Search for the cell housing the specified text and yield its (x, y) center coordinate. 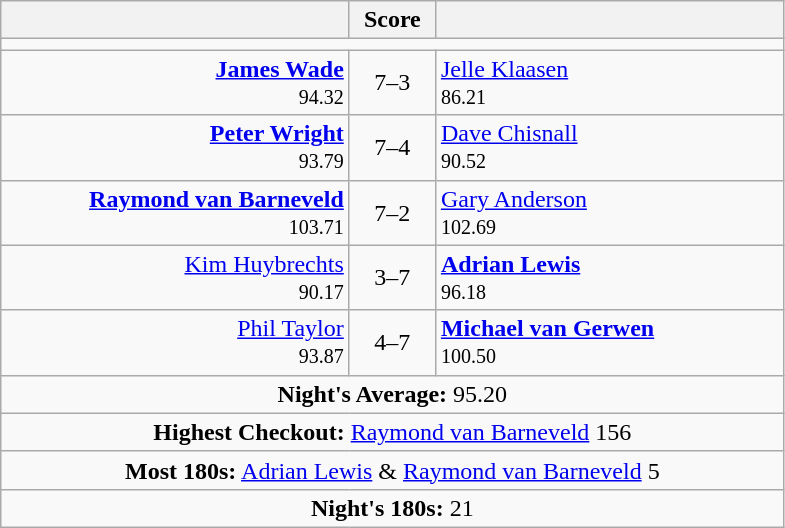
Adrian Lewis 96.18 (610, 278)
Score (392, 20)
Peter Wright 93.79 (176, 148)
Kim Huybrechts 90.17 (176, 278)
7–3 (392, 82)
James Wade 94.32 (176, 82)
Dave Chisnall 90.52 (610, 148)
Phil Taylor 93.87 (176, 342)
3–7 (392, 278)
4–7 (392, 342)
Most 180s: Adrian Lewis & Raymond van Barneveld 5 (392, 470)
Gary Anderson 102.69 (610, 212)
Raymond van Barneveld 103.71 (176, 212)
7–2 (392, 212)
Night's Average: 95.20 (392, 394)
Night's 180s: 21 (392, 508)
Jelle Klaasen 86.21 (610, 82)
Michael van Gerwen 100.50 (610, 342)
Highest Checkout: Raymond van Barneveld 156 (392, 432)
7–4 (392, 148)
